Extract the (X, Y) coordinate from the center of the cell holding the provided text.  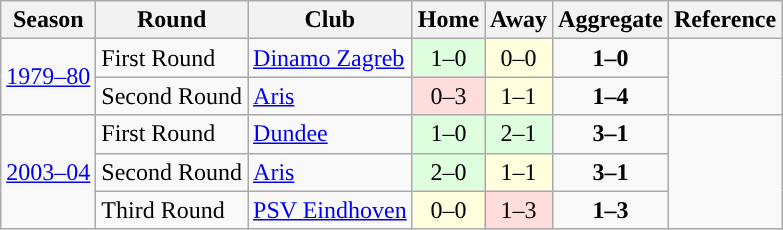
Reference (724, 20)
Aggregate (611, 20)
2003–04 (48, 172)
0–3 (448, 96)
Third Round (172, 210)
Club (330, 20)
Dundee (330, 134)
1–4 (611, 96)
Away (519, 20)
1979–80 (48, 77)
PSV Eindhoven (330, 210)
Home (448, 20)
2–0 (448, 172)
Dinamo Zagreb (330, 58)
Season (48, 20)
2–1 (519, 134)
Round (172, 20)
